Pinpoint the cell where the given text exists, returning its (X, Y) midpoint coordinate. 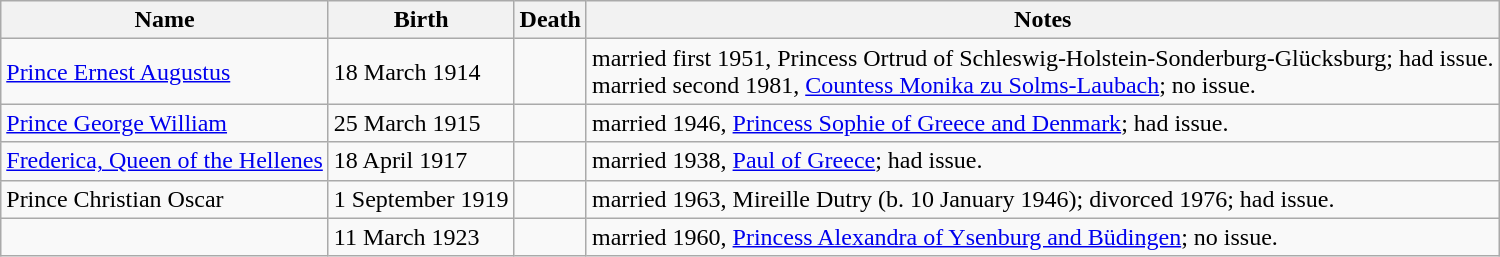
married 1960, Princess Alexandra of Ysenburg and Büdingen; no issue. (1042, 237)
married 1963, Mireille Dutry (b. 10 January 1946); divorced 1976; had issue. (1042, 199)
1 September 1919 (421, 199)
Prince Christian Oscar (165, 199)
Birth (421, 20)
18 April 1917 (421, 161)
married 1938, Paul of Greece; had issue. (1042, 161)
Frederica, Queen of the Hellenes (165, 161)
Name (165, 20)
Prince George William (165, 123)
18 March 1914 (421, 72)
25 March 1915 (421, 123)
Prince Ernest Augustus (165, 72)
married 1946, Princess Sophie of Greece and Denmark; had issue. (1042, 123)
Notes (1042, 20)
11 March 1923 (421, 237)
Death (550, 20)
